Locate the cell with the specified text and output its [X, Y] center coordinate. 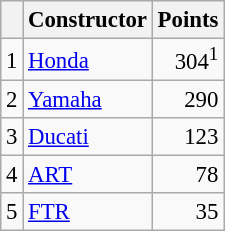
1 [12, 60]
3 [12, 137]
Ducati [88, 137]
ART [88, 175]
Constructor [88, 20]
290 [188, 100]
3041 [188, 60]
123 [188, 137]
4 [12, 175]
78 [188, 175]
2 [12, 100]
Honda [88, 60]
Yamaha [88, 100]
Points [188, 20]
